Capture the cell that displays the provided text and extract its [X, Y] central coordinate. 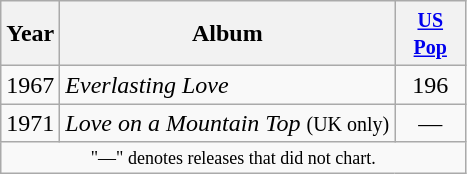
1971 [30, 123]
— [430, 123]
Love on a Mountain Top (UK only) [228, 123]
US Pop [430, 34]
Everlasting Love [228, 85]
"—" denotes releases that did not chart. [234, 158]
1967 [30, 85]
Year [30, 34]
196 [430, 85]
Album [228, 34]
